Search for the cell housing the specified text and yield its (x, y) center coordinate. 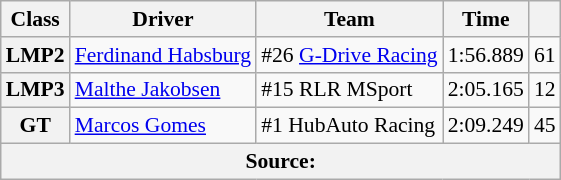
LMP2 (36, 55)
Time (486, 19)
1:56.889 (486, 55)
#1 HubAuto Racing (349, 126)
Team (349, 19)
LMP3 (36, 90)
61 (545, 55)
#15 RLR MSport (349, 90)
Ferdinand Habsburg (164, 55)
2:05.165 (486, 90)
Source: (281, 162)
GT (36, 126)
Marcos Gomes (164, 126)
12 (545, 90)
Malthe Jakobsen (164, 90)
Class (36, 19)
45 (545, 126)
#26 G-Drive Racing (349, 55)
Driver (164, 19)
2:09.249 (486, 126)
